From the cell containing the given text, extract its center point as (x, y) coordinate. 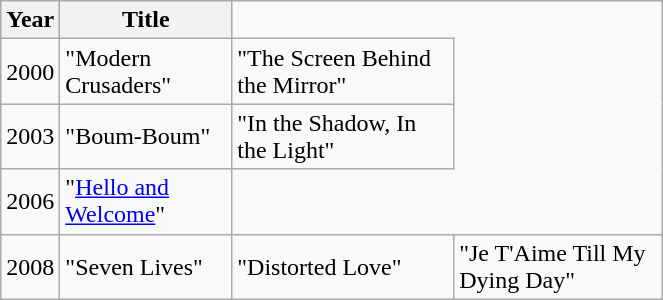
"The Screen Behind the Mirror" (343, 72)
Year (30, 20)
2000 (30, 72)
"Boum-Boum" (146, 136)
2008 (30, 266)
"Distorted Love" (343, 266)
"Hello and Welcome" (146, 202)
2003 (30, 136)
"In the Shadow, In the Light" (343, 136)
2006 (30, 202)
"Seven Lives" (146, 266)
"Modern Crusaders" (146, 72)
"Je T'Aime Till My Dying Day" (558, 266)
Title (146, 20)
